Capture the cell that displays the provided text and extract its (X, Y) central coordinate. 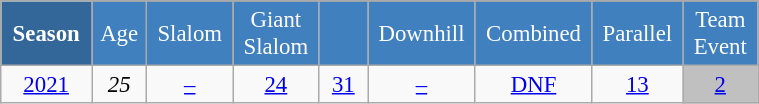
Combined (533, 34)
31 (344, 85)
2021 (46, 85)
Season (46, 34)
24 (276, 85)
13 (638, 85)
Age (120, 34)
Slalom (190, 34)
Parallel (638, 34)
Team Event (720, 34)
Downhill (422, 34)
DNF (533, 85)
25 (120, 85)
2 (720, 85)
GiantSlalom (276, 34)
